Pinpoint the cell where the given text exists, returning its [x, y] midpoint coordinate. 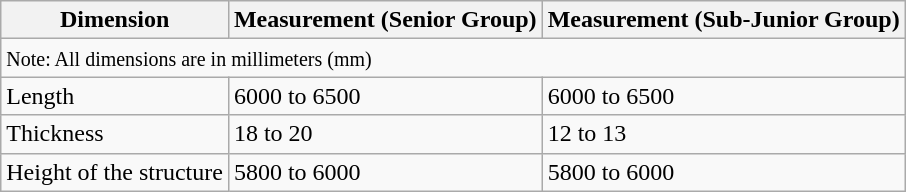
Measurement (Sub-Junior Group) [724, 20]
Dimension [115, 20]
Thickness [115, 134]
Height of the structure [115, 172]
Note: All dimensions are in millimeters (mm) [453, 58]
12 to 13 [724, 134]
Length [115, 96]
18 to 20 [385, 134]
Measurement (Senior Group) [385, 20]
